Scan for the cell matching the given text and deliver its (X, Y) coordinate at center. 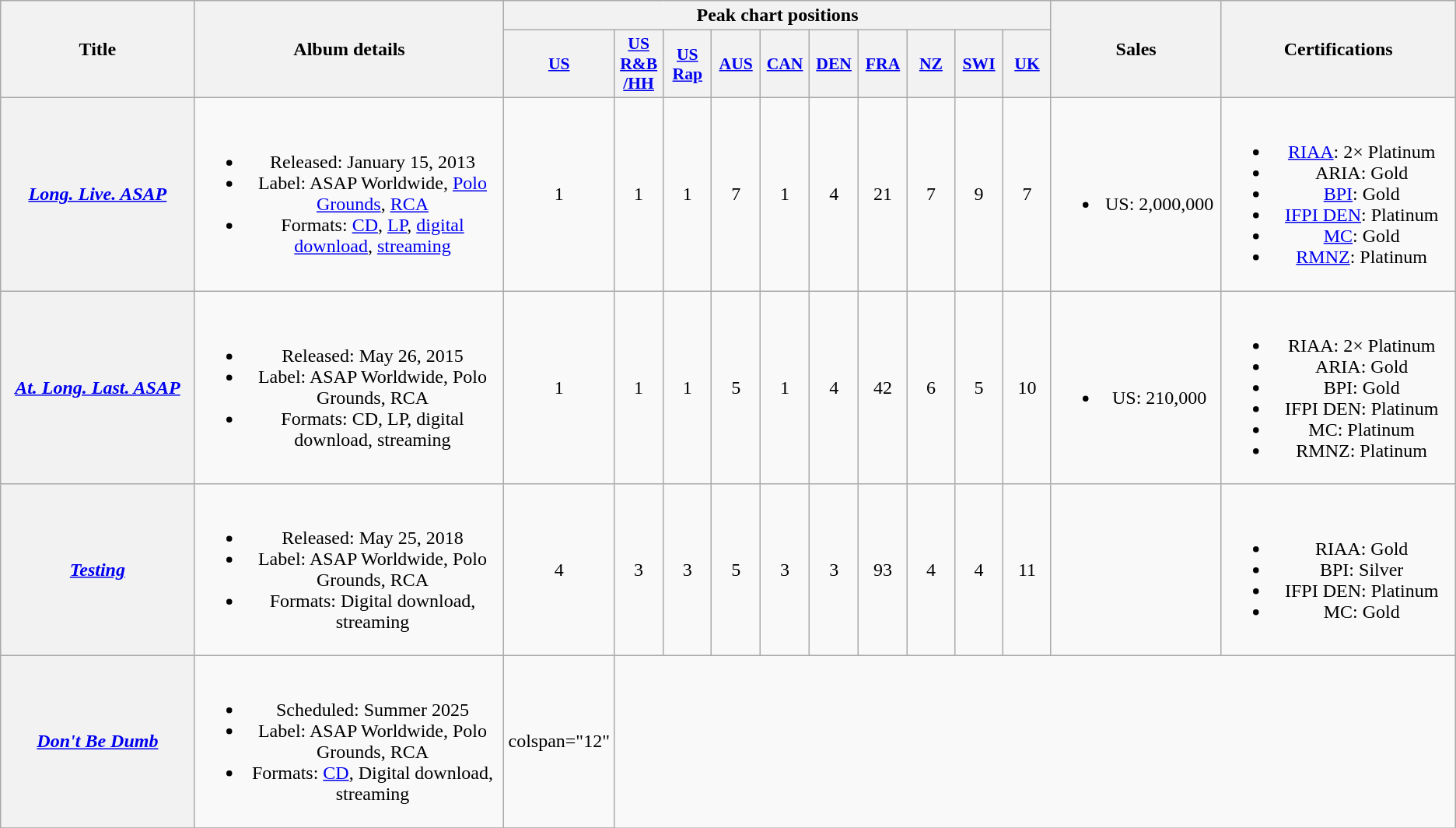
Don't Be Dumb (98, 742)
US (559, 64)
RIAA: 2× PlatinumARIA: GoldBPI: GoldIFPI DEN: PlatinumMC: GoldRMNZ: Platinum (1338, 194)
DEN (834, 64)
Album details (349, 50)
11 (1027, 570)
US: 2,000,000 (1136, 194)
Long. Live. ASAP (98, 194)
Sales (1136, 50)
9 (978, 194)
21 (884, 194)
US: 210,000 (1136, 388)
NZ (930, 64)
42 (884, 388)
10 (1027, 388)
UK (1027, 64)
Released: May 25, 2018Label: ASAP Worldwide, Polo Grounds, RCAFormats: Digital download, streaming (349, 570)
SWI (978, 64)
Peak chart positions (778, 16)
CAN (784, 64)
Released: May 26, 2015Label: ASAP Worldwide, Polo Grounds, RCAFormats: CD, LP, digital download, streaming (349, 388)
Scheduled: Summer 2025Label: ASAP Worldwide, Polo Grounds, RCAFormats: CD, Digital download, streaming (349, 742)
Certifications (1338, 50)
RIAA: 2× PlatinumARIA: GoldBPI: GoldIFPI DEN: PlatinumMC: PlatinumRMNZ: Platinum (1338, 388)
Title (98, 50)
Released: January 15, 2013Label: ASAP Worldwide, Polo Grounds, RCAFormats: CD, LP, digital download, streaming (349, 194)
At. Long. Last. ASAP (98, 388)
RIAA: GoldBPI: SilverIFPI DEN: PlatinumMC: Gold (1338, 570)
93 (884, 570)
6 (930, 388)
USR&B/HH (638, 64)
AUS (736, 64)
colspan="12" (559, 742)
FRA (884, 64)
Testing (98, 570)
USRap (688, 64)
